Find where the given text appears and provide that cell's center as (X, Y) coordinate. 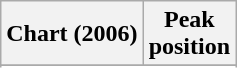
Chart (2006) (72, 34)
Peakposition (189, 34)
